Find where the given text appears and provide that cell's center as (X, Y) coordinate. 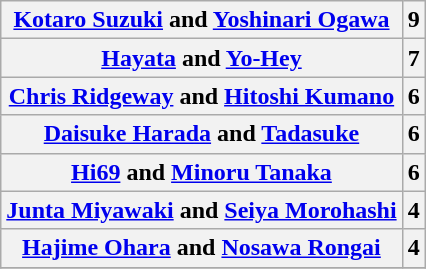
Hi69 and Minoru Tanaka (202, 172)
Chris Ridgeway and Hitoshi Kumano (202, 96)
Daisuke Harada and Tadasuke (202, 134)
Kotaro Suzuki and Yoshinari Ogawa (202, 20)
Hajime Ohara and Nosawa Rongai (202, 248)
Junta Miyawaki and Seiya Morohashi (202, 210)
7 (414, 58)
9 (414, 20)
Hayata and Yo-Hey (202, 58)
